For the text-containing cell, return its midpoint in (X, Y) coordinate format. 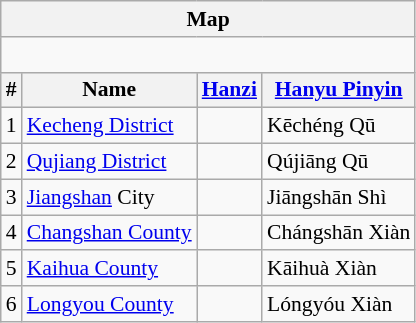
Jiangshan City (110, 197)
Chángshān Xiàn (338, 233)
Lóngyóu Xiàn (338, 304)
3 (12, 197)
1 (12, 126)
Kaihua County (110, 269)
6 (12, 304)
Longyou County (110, 304)
Kēchéng Qū (338, 126)
4 (12, 233)
2 (12, 162)
Jiāngshān Shì (338, 197)
Qujiang District (110, 162)
Hanyu Pinyin (338, 90)
Hanzi (230, 90)
Name (110, 90)
Kecheng District (110, 126)
Kāihuà Xiàn (338, 269)
# (12, 90)
Changshan County (110, 233)
Map (208, 19)
5 (12, 269)
Qújiāng Qū (338, 162)
